For the text-containing cell, return its midpoint in (X, Y) coordinate format. 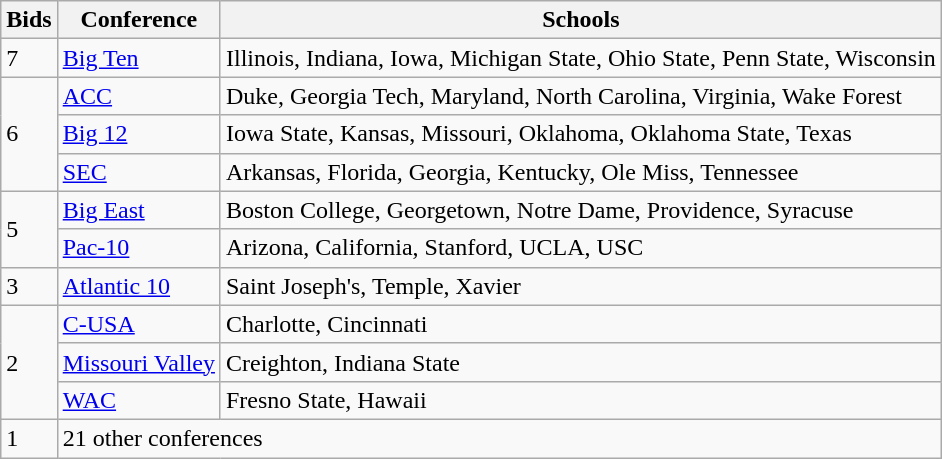
7 (29, 58)
Bids (29, 20)
Big East (138, 210)
Big Ten (138, 58)
Conference (138, 20)
SEC (138, 172)
3 (29, 286)
Missouri Valley (138, 362)
Creighton, Indiana State (580, 362)
Pac-10 (138, 248)
Fresno State, Hawaii (580, 400)
Boston College, Georgetown, Notre Dame, Providence, Syracuse (580, 210)
5 (29, 229)
Iowa State, Kansas, Missouri, Oklahoma, Oklahoma State, Texas (580, 134)
Saint Joseph's, Temple, Xavier (580, 286)
21 other conferences (499, 438)
Schools (580, 20)
Duke, Georgia Tech, Maryland, North Carolina, Virginia, Wake Forest (580, 96)
Atlantic 10 (138, 286)
Illinois, Indiana, Iowa, Michigan State, Ohio State, Penn State, Wisconsin (580, 58)
WAC (138, 400)
ACC (138, 96)
2 (29, 362)
C-USA (138, 324)
Big 12 (138, 134)
Arizona, California, Stanford, UCLA, USC (580, 248)
6 (29, 134)
Arkansas, Florida, Georgia, Kentucky, Ole Miss, Tennessee (580, 172)
Charlotte, Cincinnati (580, 324)
1 (29, 438)
